Extract the (x, y) coordinate from the center of the cell holding the provided text.  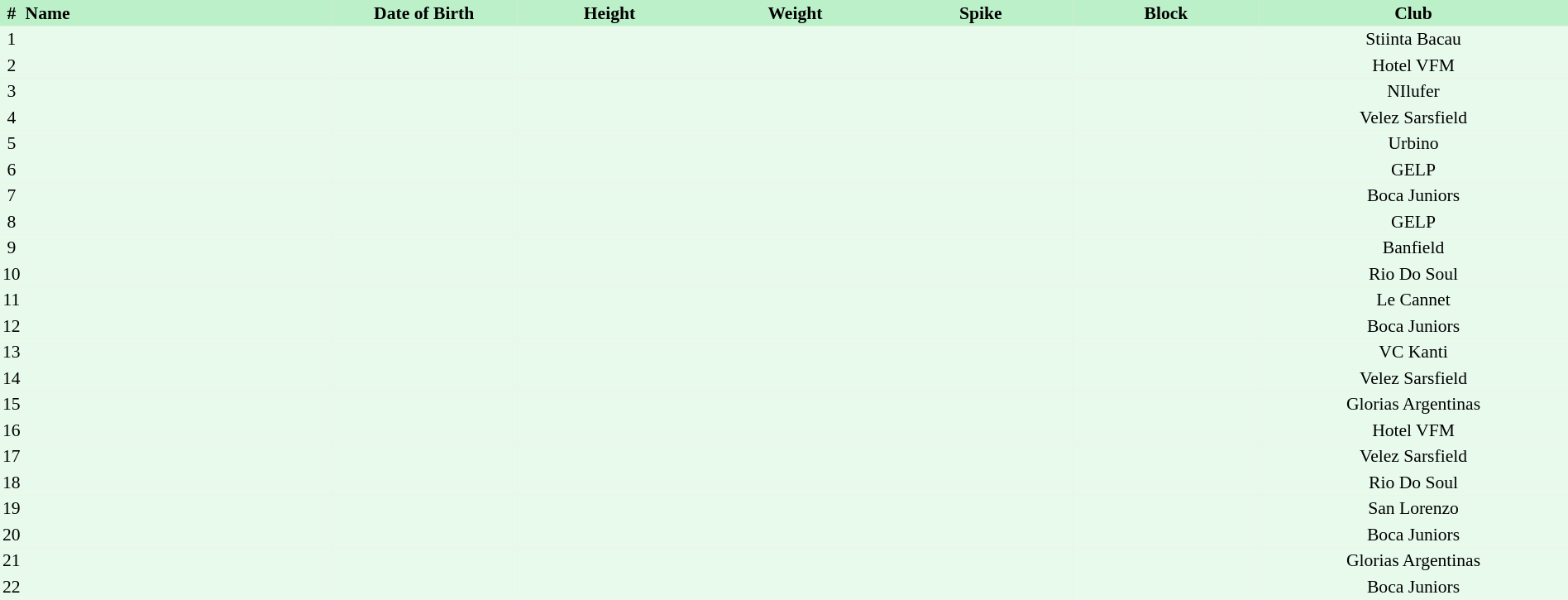
16 (12, 430)
Height (610, 13)
# (12, 13)
Block (1166, 13)
21 (12, 561)
22 (12, 587)
14 (12, 378)
1 (12, 40)
9 (12, 248)
3 (12, 91)
NIlufer (1413, 91)
4 (12, 118)
Banfield (1413, 248)
7 (12, 195)
5 (12, 144)
Stiinta Bacau (1413, 40)
13 (12, 353)
Name (177, 13)
Weight (795, 13)
Urbino (1413, 144)
Club (1413, 13)
10 (12, 274)
Le Cannet (1413, 300)
Spike (981, 13)
8 (12, 222)
2 (12, 65)
17 (12, 457)
VC Kanti (1413, 353)
Date of Birth (424, 13)
15 (12, 404)
12 (12, 326)
19 (12, 508)
20 (12, 535)
11 (12, 300)
18 (12, 482)
San Lorenzo (1413, 508)
6 (12, 170)
